Provide the [x, y] coordinate of the cell's center where the given text is located.  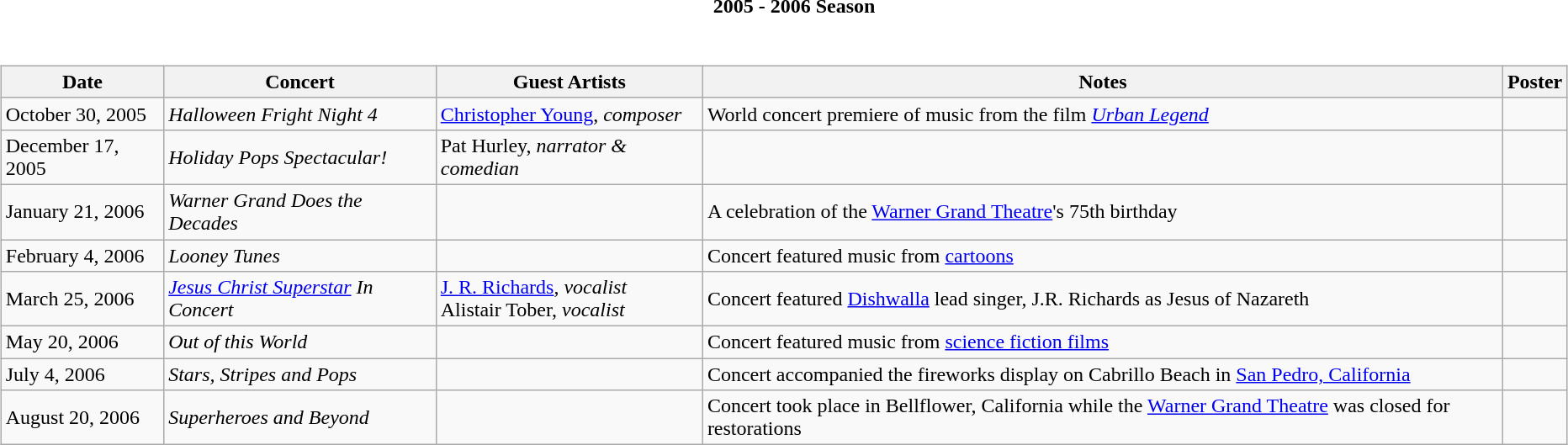
Stars, Stripes and Pops [300, 374]
Warner Grand Does the Decades [300, 212]
Date [82, 82]
October 30, 2005 [82, 114]
May 20, 2006 [82, 342]
Poster [1534, 82]
August 20, 2006 [82, 417]
Pat Hurley, narrator & comedian [569, 156]
A celebration of the Warner Grand Theatre's 75th birthday [1102, 212]
Notes [1102, 82]
February 4, 2006 [82, 255]
January 21, 2006 [82, 212]
Concert took place in Bellflower, California while the Warner Grand Theatre was closed for restorations [1102, 417]
December 17, 2005 [82, 156]
Christopher Young, composer [569, 114]
Superheroes and Beyond [300, 417]
Concert [300, 82]
Concert featured Dishwalla lead singer, J.R. Richards as Jesus of Nazareth [1102, 299]
Guest Artists [569, 82]
March 25, 2006 [82, 299]
Concert featured music from cartoons [1102, 255]
Halloween Fright Night 4 [300, 114]
Holiday Pops Spectacular! [300, 156]
Out of this World [300, 342]
Concert featured music from science fiction films [1102, 342]
July 4, 2006 [82, 374]
Jesus Christ Superstar In Concert [300, 299]
World concert premiere of music from the film Urban Legend [1102, 114]
Looney Tunes [300, 255]
J. R. Richards, vocalistAlistair Tober, vocalist [569, 299]
Concert accompanied the fireworks display on Cabrillo Beach in San Pedro, California [1102, 374]
